Output the (x, y) coordinate of the center of the cell containing the given text.  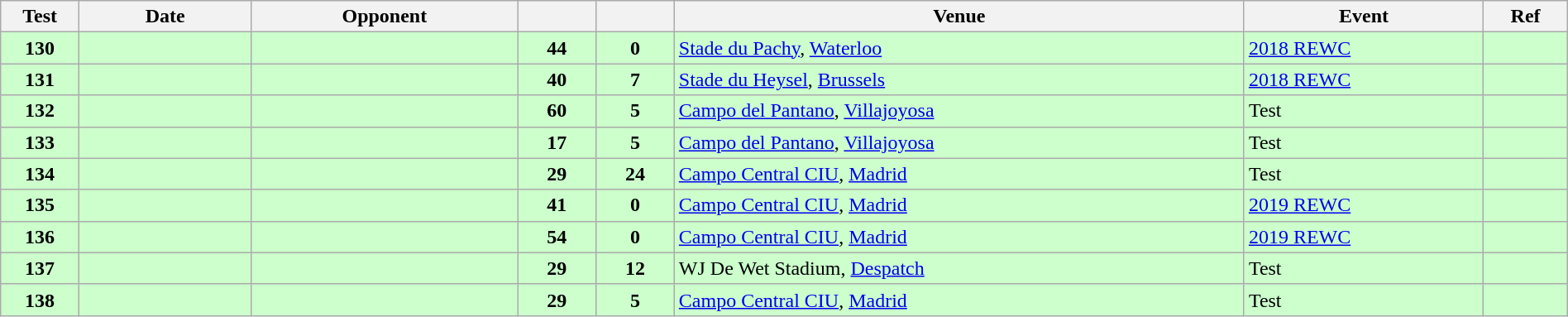
134 (40, 174)
WJ De Wet Stadium, Despatch (959, 268)
132 (40, 111)
12 (635, 268)
Event (1364, 17)
Venue (959, 17)
138 (40, 300)
Ref (1525, 17)
131 (40, 79)
136 (40, 237)
17 (557, 142)
133 (40, 142)
130 (40, 48)
24 (635, 174)
137 (40, 268)
44 (557, 48)
135 (40, 205)
41 (557, 205)
40 (557, 79)
54 (557, 237)
7 (635, 79)
60 (557, 111)
Date (165, 17)
Opponent (385, 17)
Stade du Pachy, Waterloo (959, 48)
Stade du Heysel, Brussels (959, 79)
